Extract the (X, Y) coordinate from the center of the cell holding the provided text.  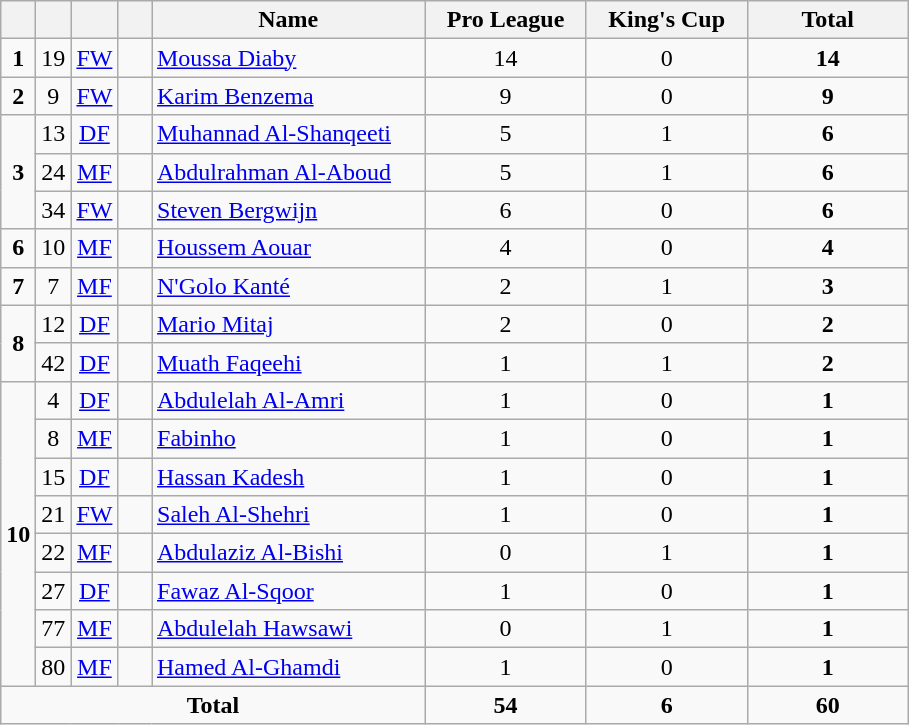
Abdulrahman Al-Aboud (289, 172)
24 (54, 172)
Abdulelah Hawsawi (289, 629)
Fabinho (289, 438)
N'Golo Kanté (289, 286)
22 (54, 553)
Steven Bergwijn (289, 210)
Pro League (506, 20)
15 (54, 477)
54 (506, 705)
Karim Benzema (289, 96)
King's Cup (666, 20)
80 (54, 667)
42 (54, 362)
60 (828, 705)
Houssem Aouar (289, 248)
Abdulelah Al-Amri (289, 400)
Mario Mitaj (289, 324)
27 (54, 591)
Muhannad Al-Shanqeeti (289, 134)
77 (54, 629)
Hamed Al-Ghamdi (289, 667)
12 (54, 324)
Moussa Diaby (289, 58)
19 (54, 58)
Fawaz Al-Sqoor (289, 591)
Muath Faqeehi (289, 362)
13 (54, 134)
Hassan Kadesh (289, 477)
Abdulaziz Al-Bishi (289, 553)
34 (54, 210)
Saleh Al-Shehri (289, 515)
21 (54, 515)
Name (289, 20)
